Return (x, y) of the center of cell containing provided text 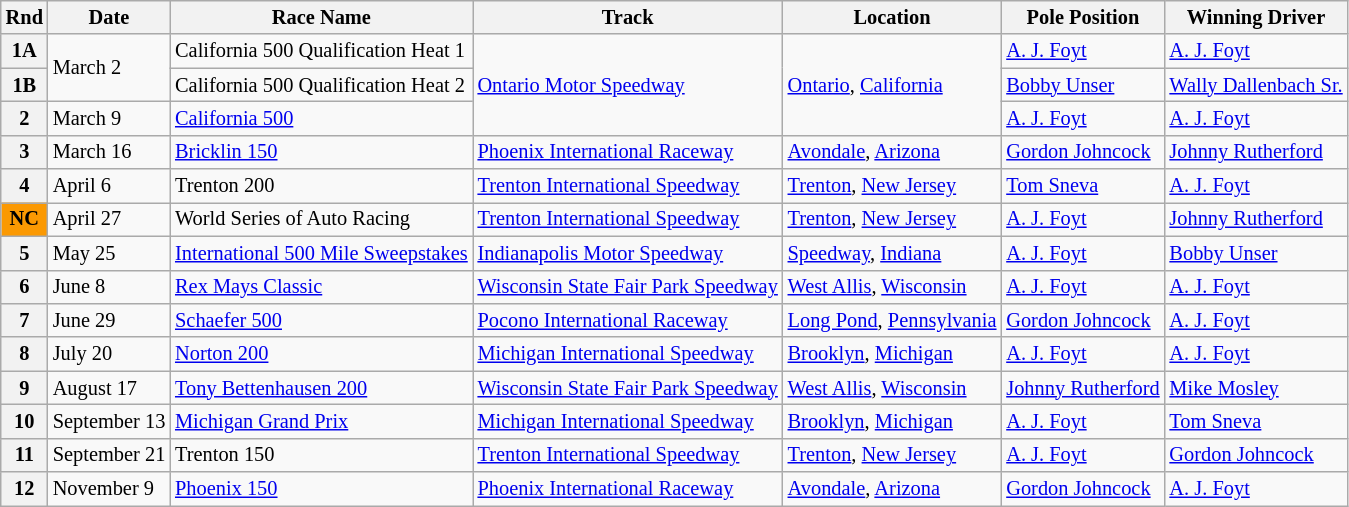
Trenton 150 (321, 455)
California 500 Qualification Heat 1 (321, 51)
Phoenix 150 (321, 489)
2 (24, 118)
8 (24, 354)
Track (628, 17)
NC (24, 219)
6 (24, 287)
Location (892, 17)
International 500 Mile Sweepstakes (321, 253)
Trenton 200 (321, 186)
Rex Mays Classic (321, 287)
9 (24, 388)
California 500 Qualification Heat 2 (321, 85)
Norton 200 (321, 354)
Ontario Motor Speedway (628, 84)
California 500 (321, 118)
March 16 (109, 152)
Pole Position (1082, 17)
7 (24, 320)
1A (24, 51)
August 17 (109, 388)
March 2 (109, 68)
5 (24, 253)
Wally Dallenbach Sr. (1256, 85)
April 27 (109, 219)
World Series of Auto Racing (321, 219)
Tony Bettenhausen 200 (321, 388)
10 (24, 421)
11 (24, 455)
Schaefer 500 (321, 320)
Michigan Grand Prix (321, 421)
Winning Driver (1256, 17)
Speedway, Indiana (892, 253)
April 6 (109, 186)
September 13 (109, 421)
Indianapolis Motor Speedway (628, 253)
4 (24, 186)
Pocono International Raceway (628, 320)
March 9 (109, 118)
12 (24, 489)
Ontario, California (892, 84)
November 9 (109, 489)
1B (24, 85)
Rnd (24, 17)
Race Name (321, 17)
July 20 (109, 354)
3 (24, 152)
June 29 (109, 320)
Mike Mosley (1256, 388)
Bricklin 150 (321, 152)
June 8 (109, 287)
May 25 (109, 253)
Long Pond, Pennsylvania (892, 320)
September 21 (109, 455)
Date (109, 17)
